Provide the [X, Y] coordinate of the cell's center where the given text is located.  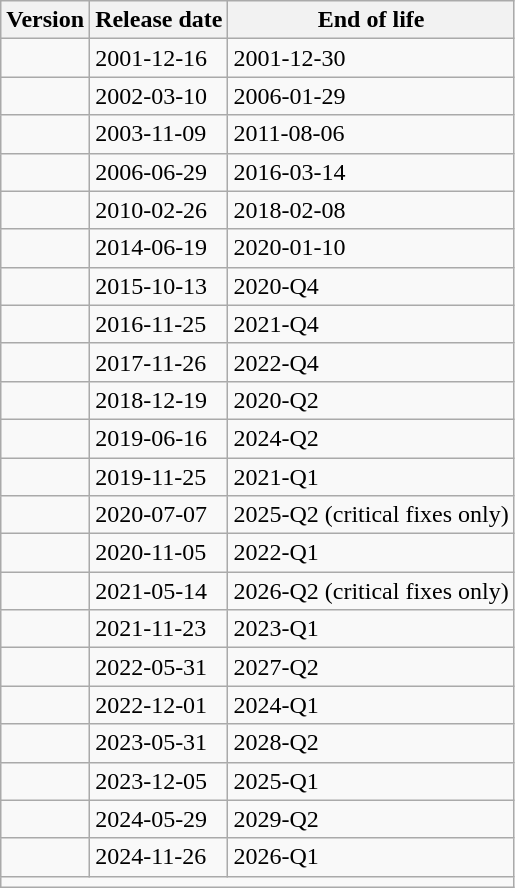
2001-12-30 [371, 58]
2010-02-26 [159, 210]
End of life [371, 20]
2022-12-01 [159, 705]
2021-Q4 [371, 324]
2019-11-25 [159, 477]
2022-Q4 [371, 362]
2020-01-10 [371, 248]
2024-Q2 [371, 438]
2024-Q1 [371, 705]
2027-Q2 [371, 667]
2022-05-31 [159, 667]
2019-06-16 [159, 438]
2002-03-10 [159, 96]
2022-Q1 [371, 553]
2020-Q4 [371, 286]
2026-Q2 (critical fixes only) [371, 591]
2023-05-31 [159, 743]
2011-08-06 [371, 134]
2026-Q1 [371, 857]
2018-12-19 [159, 400]
2021-Q1 [371, 477]
2029-Q2 [371, 819]
2020-Q2 [371, 400]
2001-12-16 [159, 58]
2020-11-05 [159, 553]
2015-10-13 [159, 286]
2021-05-14 [159, 591]
Version [46, 20]
2014-06-19 [159, 248]
2006-01-29 [371, 96]
2016-11-25 [159, 324]
2025-Q1 [371, 781]
2020-07-07 [159, 515]
2024-11-26 [159, 857]
2025-Q2 (critical fixes only) [371, 515]
2021-11-23 [159, 629]
2024-05-29 [159, 819]
2003-11-09 [159, 134]
2006-06-29 [159, 172]
Release date [159, 20]
2017-11-26 [159, 362]
2028-Q2 [371, 743]
2023-12-05 [159, 781]
2018-02-08 [371, 210]
2016-03-14 [371, 172]
2023-Q1 [371, 629]
